For the text-containing cell, return its midpoint in (X, Y) coordinate format. 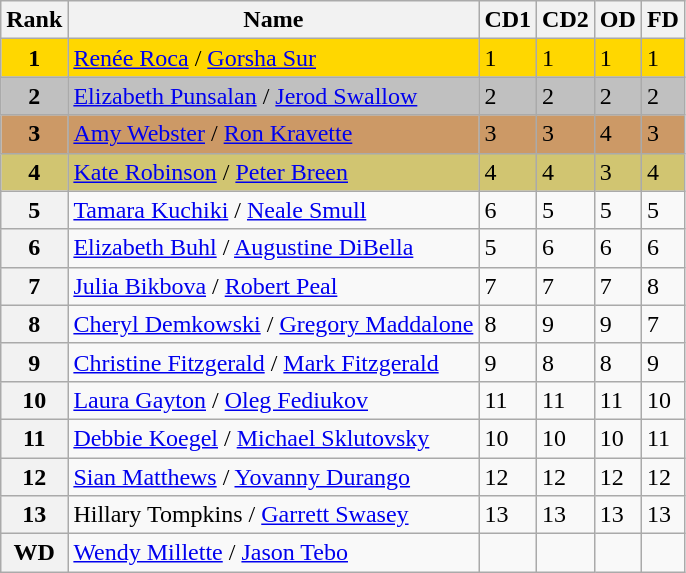
Laura Gayton / Oleg Fediukov (274, 400)
Rank (34, 20)
Wendy Millette / Jason Tebo (274, 553)
Tamara Kuchiki / Neale Smull (274, 210)
CD1 (508, 20)
Sian Matthews / Yovanny Durango (274, 477)
Debbie Koegel / Michael Sklutovsky (274, 438)
Julia Bikbova / Robert Peal (274, 286)
Renée Roca / Gorsha Sur (274, 58)
Christine Fitzgerald / Mark Fitzgerald (274, 362)
Amy Webster / Ron Kravette (274, 134)
FD (662, 20)
Kate Robinson / Peter Breen (274, 172)
Elizabeth Punsalan / Jerod Swallow (274, 96)
Hillary Tompkins / Garrett Swasey (274, 515)
CD2 (566, 20)
Cheryl Demkowski / Gregory Maddalone (274, 324)
OD (618, 20)
Elizabeth Buhl / Augustine DiBella (274, 248)
Name (274, 20)
WD (34, 553)
